Extract the [x, y] coordinate from the center of the cell holding the provided text.  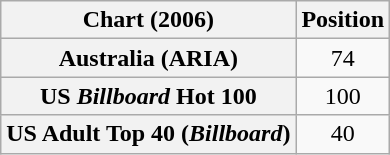
Chart (2006) [148, 20]
US Billboard Hot 100 [148, 96]
100 [343, 96]
Australia (ARIA) [148, 58]
US Adult Top 40 (Billboard) [148, 134]
74 [343, 58]
Position [343, 20]
40 [343, 134]
